Scan for the cell matching the given text and deliver its (x, y) coordinate at center. 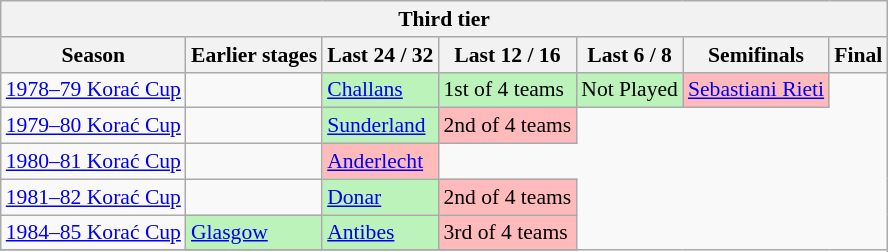
3rd of 4 teams (507, 233)
Final (858, 55)
Third tier (444, 19)
Last 24 / 32 (380, 55)
1984–85 Korać Cup (94, 233)
1st of 4 teams (507, 90)
Glasgow (254, 233)
Donar (380, 197)
1978–79 Korać Cup (94, 90)
Challans (380, 90)
1979–80 Korać Cup (94, 126)
Anderlecht (380, 162)
Antibes (380, 233)
Earlier stages (254, 55)
Sunderland (380, 126)
1981–82 Korać Cup (94, 197)
1980–81 Korać Cup (94, 162)
Not Played (630, 90)
Semifinals (756, 55)
Season (94, 55)
Sebastiani Rieti (756, 90)
Last 6 / 8 (630, 55)
Last 12 / 16 (507, 55)
